Pinpoint the cell where the given text exists, returning its (X, Y) midpoint coordinate. 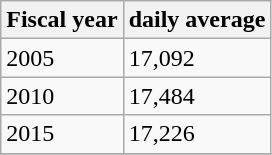
2005 (62, 58)
2015 (62, 134)
17,484 (197, 96)
17,092 (197, 58)
Fiscal year (62, 20)
2010 (62, 96)
daily average (197, 20)
17,226 (197, 134)
